Search for the cell housing the specified text and yield its [X, Y] center coordinate. 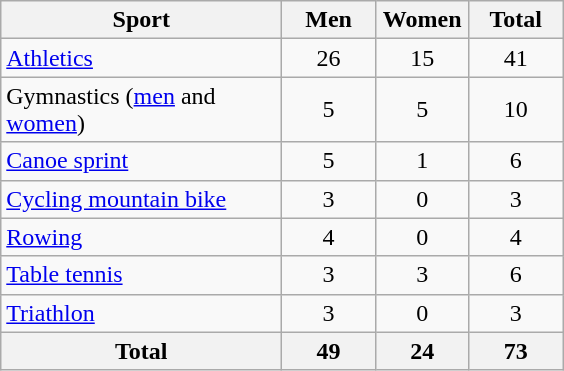
Athletics [142, 58]
15 [422, 58]
Table tennis [142, 275]
Triathlon [142, 313]
41 [516, 58]
Sport [142, 20]
Men [329, 20]
Gymnastics (men and women) [142, 110]
Women [422, 20]
Rowing [142, 237]
26 [329, 58]
24 [422, 351]
10 [516, 110]
Cycling mountain bike [142, 199]
Canoe sprint [142, 161]
1 [422, 161]
49 [329, 351]
73 [516, 351]
